Search for the cell housing the specified text and yield its [X, Y] center coordinate. 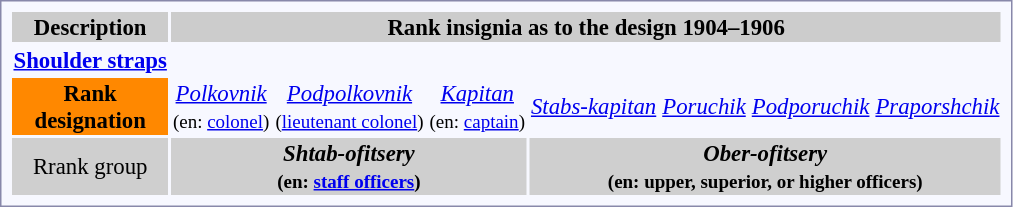
Podpolkovnik (lieutenant colonel) [350, 106]
Rrank group [90, 166]
Poruchik [704, 106]
Shtab-ofitsery (en: staff officers) [348, 166]
Ober-ofitsery (en: upper, superior, or higher officers) [765, 166]
Polkovnik (en: colonel) [220, 106]
Description [90, 27]
Stabs-kapitan [593, 106]
Rankdesignation [90, 106]
Podporuchik [810, 106]
Rank insignia as to the design 1904–1906 [586, 27]
Shoulder straps [90, 60]
Praporshchik [938, 106]
Kapitan (en: captain) [477, 106]
